Pinpoint the cell where the given text exists, returning its [x, y] midpoint coordinate. 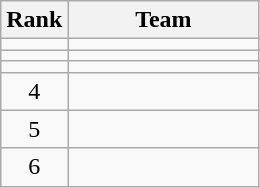
5 [34, 129]
4 [34, 91]
Rank [34, 20]
Team [164, 20]
6 [34, 167]
